For the text-containing cell, return its midpoint in (X, Y) coordinate format. 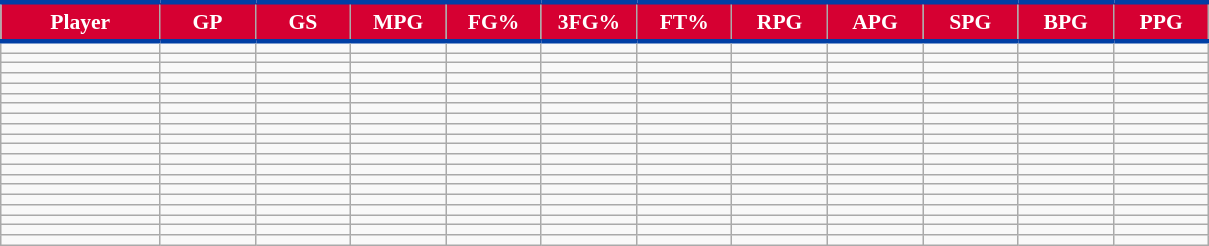
SPG (970, 22)
FG% (494, 22)
3FG% (588, 22)
RPG (780, 22)
GS (302, 22)
MPG (398, 22)
GP (208, 22)
Player (80, 22)
FT% (684, 22)
PPG (1161, 22)
APG (874, 22)
BPG (1066, 22)
